Determine the (x, y) coordinate at the center of the cell enclosing the given text.  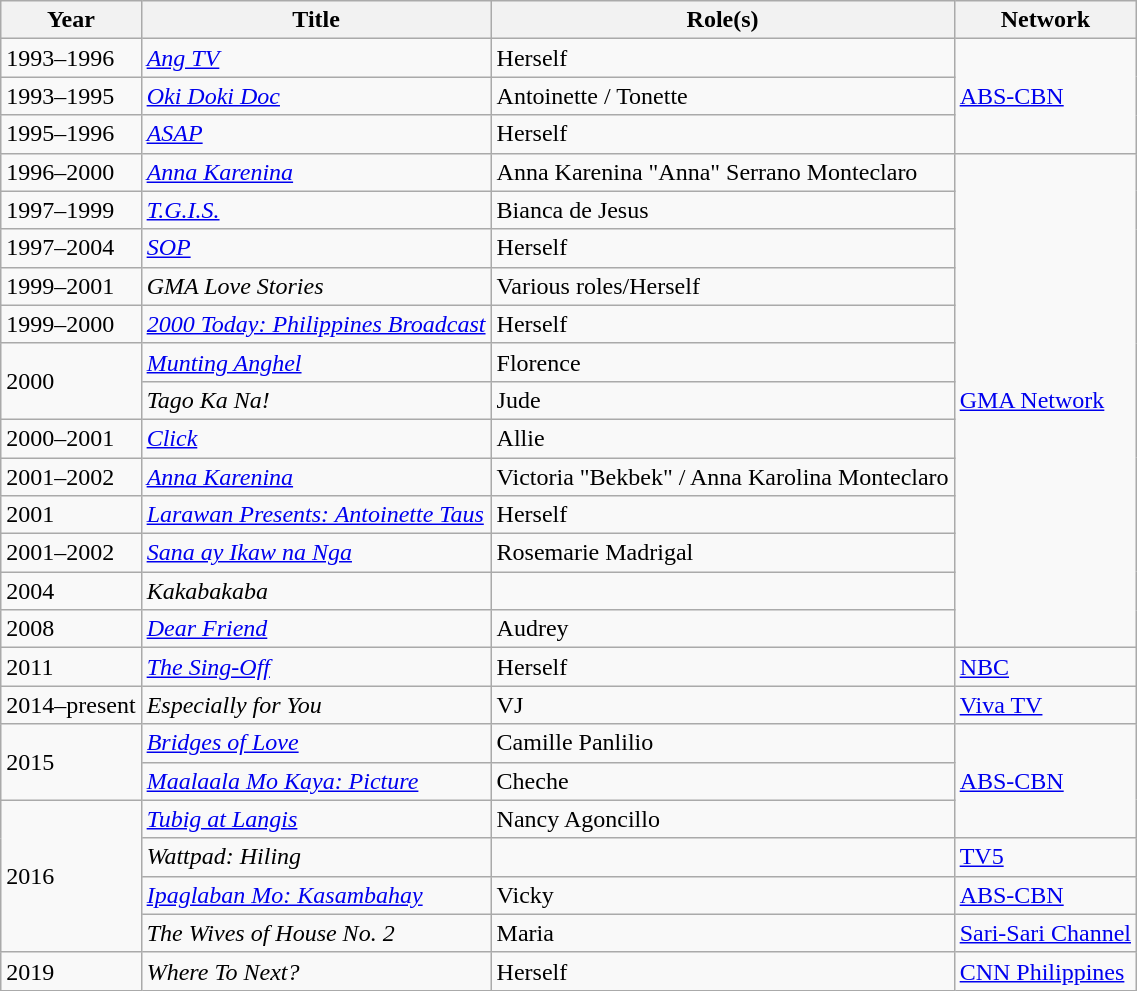
Larawan Presents: Antoinette Taus (316, 515)
2000 (71, 381)
Click (316, 438)
Allie (722, 438)
SOP (316, 248)
Bridges of Love (316, 743)
Maria (722, 933)
Role(s) (722, 20)
Camille Panlilio (722, 743)
2016 (71, 876)
2000–2001 (71, 438)
Tago Ka Na! (316, 400)
Florence (722, 362)
TV5 (1045, 857)
Kakabakaba (316, 591)
2015 (71, 762)
Where To Next? (316, 971)
2011 (71, 667)
Victoria "Bekbek" / Anna Karolina Monteclaro (722, 477)
1993–1996 (71, 58)
Audrey (722, 629)
NBC (1045, 667)
ASAP (316, 134)
GMA Network (1045, 400)
The Sing-Off (316, 667)
2001 (71, 515)
Title (316, 20)
Maalaala Mo Kaya: Picture (316, 781)
The Wives of House No. 2 (316, 933)
GMA Love Stories (316, 286)
Year (71, 20)
Sana ay Ikaw na Nga (316, 553)
Antoinette / Tonette (722, 96)
1999–2000 (71, 324)
Jude (722, 400)
Wattpad: Hiling (316, 857)
1996–2000 (71, 172)
1995–1996 (71, 134)
Oki Doki Doc (316, 96)
VJ (722, 705)
2019 (71, 971)
Viva TV (1045, 705)
Ang TV (316, 58)
Bianca de Jesus (722, 210)
2008 (71, 629)
1999–2001 (71, 286)
Dear Friend (316, 629)
CNN Philippines (1045, 971)
Sari-Sari Channel (1045, 933)
Various roles/Herself (722, 286)
Cheche (722, 781)
Vicky (722, 895)
1997–1999 (71, 210)
Munting Anghel (316, 362)
Nancy Agoncillo (722, 819)
2014–present (71, 705)
1997–2004 (71, 248)
1993–1995 (71, 96)
Tubig at Langis (316, 819)
Anna Karenina "Anna" Serrano Monteclaro (722, 172)
Network (1045, 20)
Rosemarie Madrigal (722, 553)
T.G.I.S. (316, 210)
2000 Today: Philippines Broadcast (316, 324)
Especially for You (316, 705)
Ipaglaban Mo: Kasambahay (316, 895)
2004 (71, 591)
